Scan for the cell matching the given text and deliver its [X, Y] coordinate at center. 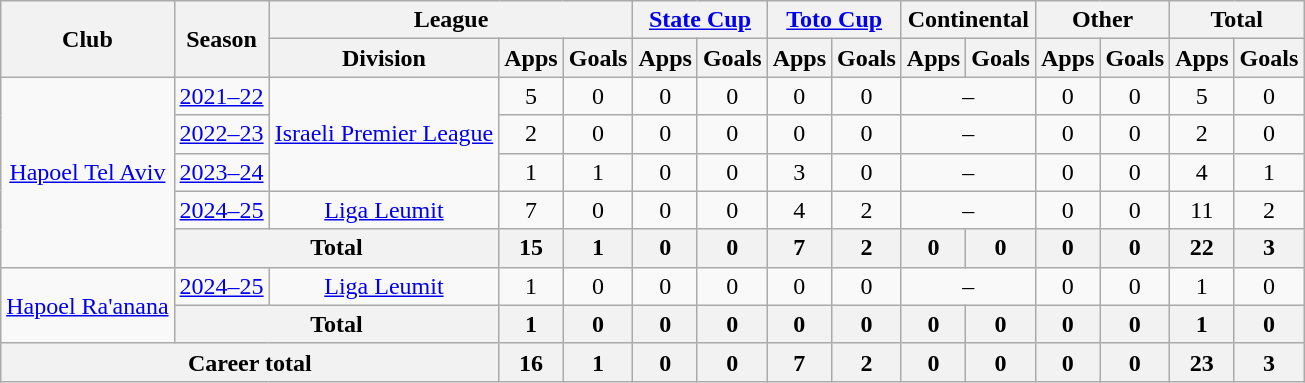
2022–23 [222, 134]
16 [531, 362]
Career total [250, 362]
Continental [968, 20]
11 [1202, 210]
2021–22 [222, 96]
23 [1202, 362]
State Cup [700, 20]
22 [1202, 248]
Club [88, 39]
Hapoel Tel Aviv [88, 172]
Toto Cup [834, 20]
Hapoel Ra'anana [88, 305]
Division [384, 58]
15 [531, 248]
Other [1102, 20]
Season [222, 39]
2023–24 [222, 172]
League [451, 20]
Israeli Premier League [384, 134]
